Extract the (X, Y) coordinate from the center of the cell holding the provided text.  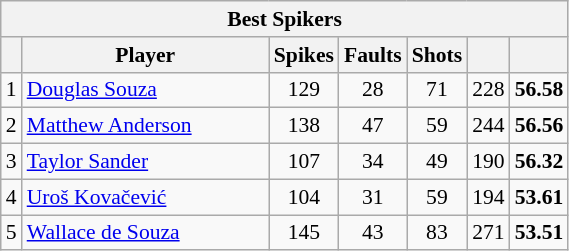
Faults (373, 55)
145 (304, 233)
34 (373, 162)
228 (488, 90)
Taylor Sander (146, 162)
271 (488, 233)
194 (488, 197)
107 (304, 162)
104 (304, 197)
Douglas Souza (146, 90)
53.61 (540, 197)
71 (438, 90)
2 (12, 126)
47 (373, 126)
56.32 (540, 162)
43 (373, 233)
138 (304, 126)
Player (146, 55)
5 (12, 233)
129 (304, 90)
31 (373, 197)
4 (12, 197)
56.58 (540, 90)
3 (12, 162)
190 (488, 162)
28 (373, 90)
1 (12, 90)
Wallace de Souza (146, 233)
49 (438, 162)
244 (488, 126)
Matthew Anderson (146, 126)
56.56 (540, 126)
83 (438, 233)
Best Spikers (285, 19)
Uroš Kovačević (146, 197)
Spikes (304, 55)
Shots (438, 55)
53.51 (540, 233)
